Output the [x, y] coordinate of the center of the cell containing the given text.  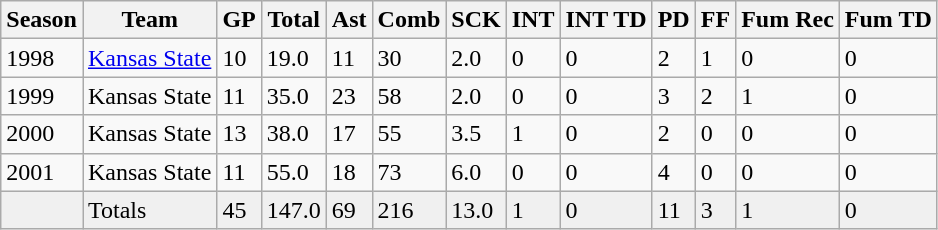
73 [409, 172]
Fum Rec [788, 20]
6.0 [476, 172]
Comb [409, 20]
69 [349, 210]
30 [409, 58]
Totals [149, 210]
10 [239, 58]
PD [674, 20]
INT TD [606, 20]
55.0 [294, 172]
13.0 [476, 210]
147.0 [294, 210]
1999 [42, 96]
13 [239, 134]
SCK [476, 20]
INT [533, 20]
3.5 [476, 134]
Ast [349, 20]
1998 [42, 58]
216 [409, 210]
Season [42, 20]
FF [715, 20]
23 [349, 96]
58 [409, 96]
GP [239, 20]
19.0 [294, 58]
45 [239, 210]
55 [409, 134]
Team [149, 20]
Total [294, 20]
18 [349, 172]
35.0 [294, 96]
2000 [42, 134]
Fum TD [888, 20]
4 [674, 172]
17 [349, 134]
2001 [42, 172]
38.0 [294, 134]
